For the text-containing cell, return its midpoint in (x, y) coordinate format. 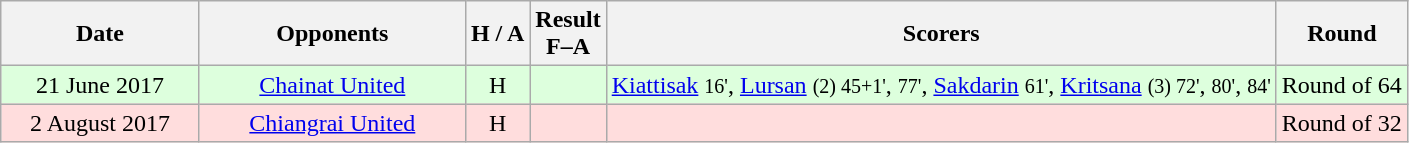
Kiattisak 16', Lursan (2) 45+1', 77', Sakdarin 61', Kritsana (3) 72', 80', 84' (941, 85)
21 June 2017 (100, 85)
ResultF–A (568, 34)
Round of 64 (1342, 85)
Round of 32 (1342, 123)
Chiangrai United (332, 123)
Chainat United (332, 85)
H / A (497, 34)
Scorers (941, 34)
Date (100, 34)
Opponents (332, 34)
Round (1342, 34)
2 August 2017 (100, 123)
